Pinpoint the cell where the given text exists, returning its (x, y) midpoint coordinate. 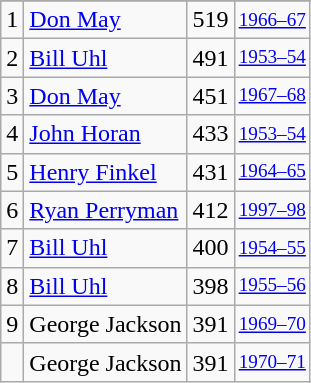
451 (210, 96)
1955–56 (272, 286)
519 (210, 20)
1 (12, 20)
1964–65 (272, 172)
6 (12, 210)
1954–55 (272, 248)
433 (210, 134)
John Horan (106, 134)
Ryan Perryman (106, 210)
491 (210, 58)
1997–98 (272, 210)
2 (12, 58)
1966–67 (272, 20)
1970–71 (272, 362)
7 (12, 248)
431 (210, 172)
400 (210, 248)
3 (12, 96)
398 (210, 286)
412 (210, 210)
5 (12, 172)
1967–68 (272, 96)
8 (12, 286)
4 (12, 134)
Henry Finkel (106, 172)
9 (12, 324)
1969–70 (272, 324)
